Return (x, y) of the center of cell containing provided text 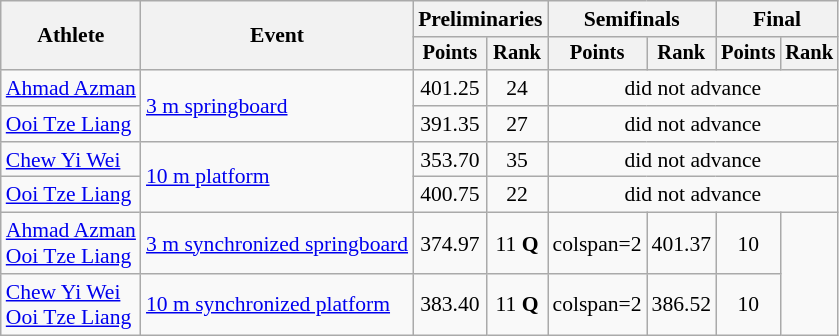
10 m synchronized platform (277, 304)
35 (518, 160)
24 (518, 88)
27 (518, 124)
Semifinals (632, 19)
Chew Yi Wei (71, 160)
383.40 (450, 304)
353.70 (450, 160)
Preliminaries (480, 19)
401.37 (682, 244)
Ahmad AzmanOoi Tze Liang (71, 244)
391.35 (450, 124)
400.75 (450, 195)
386.52 (682, 304)
22 (518, 195)
401.25 (450, 88)
Final (777, 19)
3 m springboard (277, 106)
Chew Yi WeiOoi Tze Liang (71, 304)
Athlete (71, 36)
3 m synchronized springboard (277, 244)
10 m platform (277, 178)
Ahmad Azman (71, 88)
374.97 (450, 244)
Event (277, 36)
